From the cell containing the given text, extract its center point as (x, y) coordinate. 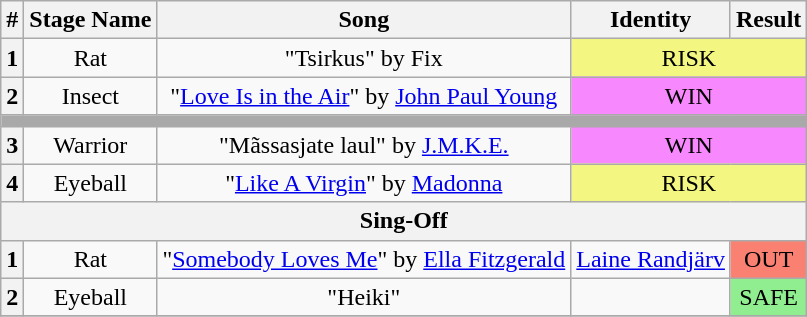
4 (12, 183)
Song (364, 20)
Insect (90, 96)
# (12, 20)
SAFE (768, 297)
"Tsirkus" by Fix (364, 58)
"Somebody Loves Me" by Ella Fitzgerald (364, 259)
Stage Name (90, 20)
"Like A Virgin" by Madonna (364, 183)
Result (768, 20)
3 (12, 145)
Laine Randjärv (651, 259)
"Love Is in the Air" by John Paul Young (364, 96)
"Mãssasjate laul" by J.M.K.E. (364, 145)
Warrior (90, 145)
OUT (768, 259)
"Heiki" (364, 297)
Identity (651, 20)
Sing-Off (404, 221)
